Identify which cell holds the provided text, then report its (X, Y) central coordinate. 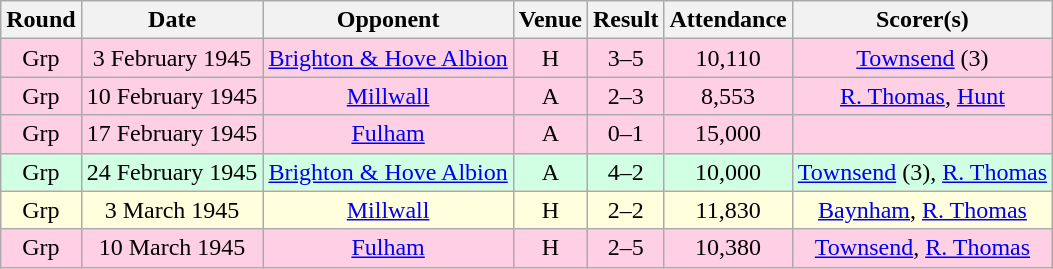
10 March 1945 (172, 248)
10,000 (728, 172)
2–3 (626, 96)
R. Thomas, Hunt (922, 96)
Townsend (3), R. Thomas (922, 172)
Date (172, 20)
Result (626, 20)
10 February 1945 (172, 96)
17 February 1945 (172, 134)
3–5 (626, 58)
3 March 1945 (172, 210)
10,380 (728, 248)
2–2 (626, 210)
4–2 (626, 172)
8,553 (728, 96)
Townsend (3) (922, 58)
Townsend, R. Thomas (922, 248)
Baynham, R. Thomas (922, 210)
Venue (550, 20)
10,110 (728, 58)
15,000 (728, 134)
Round (41, 20)
24 February 1945 (172, 172)
3 February 1945 (172, 58)
Opponent (388, 20)
Scorer(s) (922, 20)
Attendance (728, 20)
11,830 (728, 210)
2–5 (626, 248)
0–1 (626, 134)
